For the text-containing cell, return its midpoint in (x, y) coordinate format. 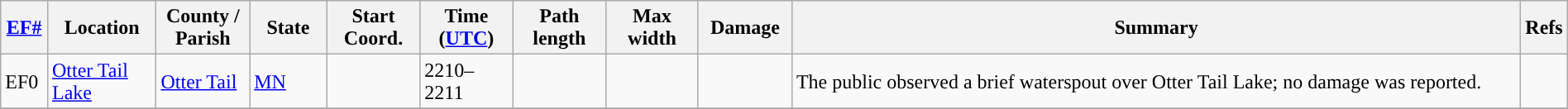
2210–2211 (466, 81)
Start Coord. (374, 28)
Max width (652, 28)
Summary (1156, 28)
Otter Tail (203, 81)
Refs (1545, 28)
Time (UTC) (466, 28)
EF0 (25, 81)
Location (102, 28)
Damage (744, 28)
Path length (559, 28)
The public observed a brief waterspout over Otter Tail Lake; no damage was reported. (1156, 81)
EF# (25, 28)
Otter Tail Lake (102, 81)
MN (289, 81)
State (289, 28)
County / Parish (203, 28)
